Locate the cell with the specified text and output its [X, Y] center coordinate. 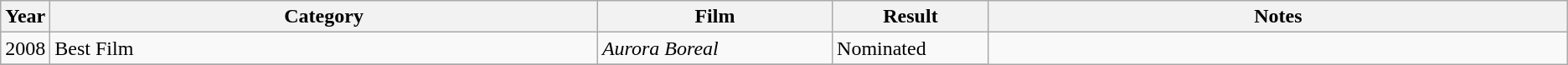
Nominated [911, 48]
Notes [1278, 17]
Film [714, 17]
Aurora Boreal [714, 48]
Category [324, 17]
2008 [25, 48]
Year [25, 17]
Result [911, 17]
Best Film [324, 48]
